Scan for the cell matching the given text and deliver its (X, Y) coordinate at center. 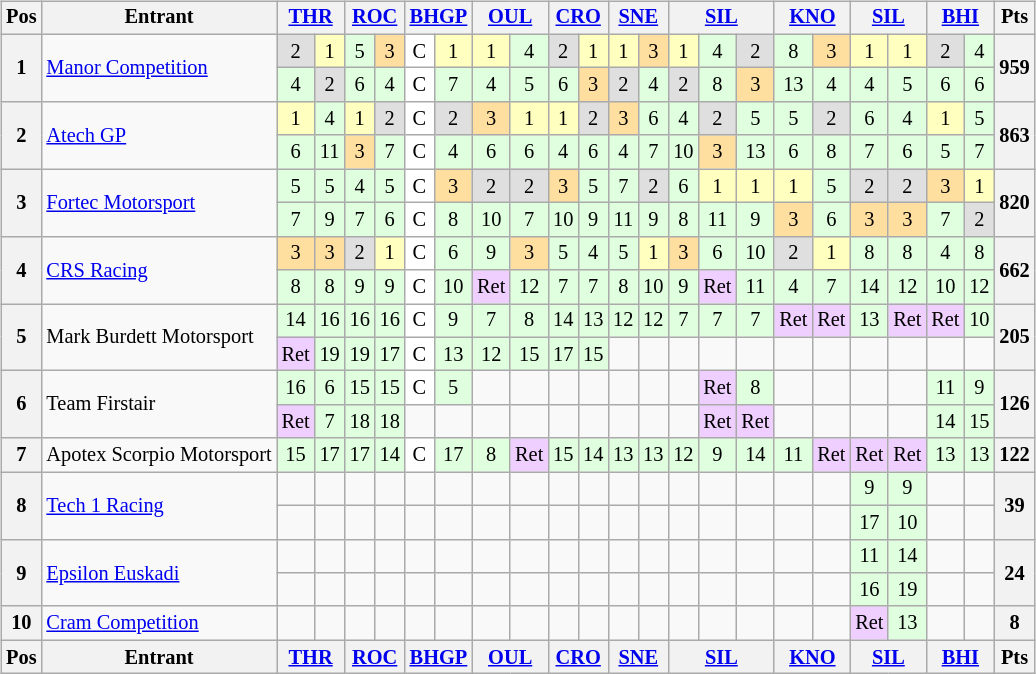
126 (1014, 404)
Fortec Motorsport (158, 202)
Mark Burdett Motorsport (158, 338)
Manor Competition (158, 68)
Apotex Scorpio Motorsport (158, 455)
24 (1014, 572)
662 (1014, 270)
Tech 1 Racing (158, 506)
820 (1014, 202)
Cram Competition (158, 623)
959 (1014, 68)
39 (1014, 506)
Epsilon Euskadi (158, 572)
205 (1014, 338)
Team Firstair (158, 404)
122 (1014, 455)
863 (1014, 136)
CRS Racing (158, 270)
Atech GP (158, 136)
